Return [x, y] of the center of cell containing provided text 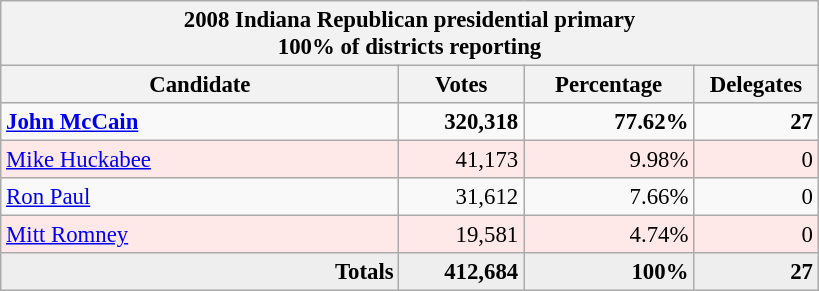
31,612 [462, 197]
Votes [462, 85]
27 [756, 122]
19,581 [462, 235]
Percentage [609, 85]
4.74% [609, 235]
41,173 [462, 160]
Delegates [756, 85]
320,318 [462, 122]
2008 Indiana Republican presidential primary100% of districts reporting [410, 34]
John McCain [200, 122]
Mitt Romney [200, 235]
9.98% [609, 160]
Ron Paul [200, 197]
Candidate [200, 85]
7.66% [609, 197]
77.62% [609, 122]
Mike Huckabee [200, 160]
